Determine the (x, y) coordinate at the center of the cell enclosing the given text.  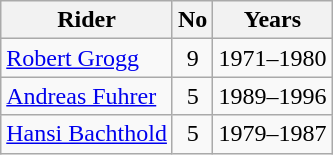
Hansi Bachthold (87, 134)
1979–1987 (272, 134)
1989–1996 (272, 96)
Andreas Fuhrer (87, 96)
Rider (87, 20)
No (192, 20)
Robert Grogg (87, 58)
9 (192, 58)
1971–1980 (272, 58)
Years (272, 20)
